Return the [x, y] coordinate for the center point of the cell that contains the specified text.  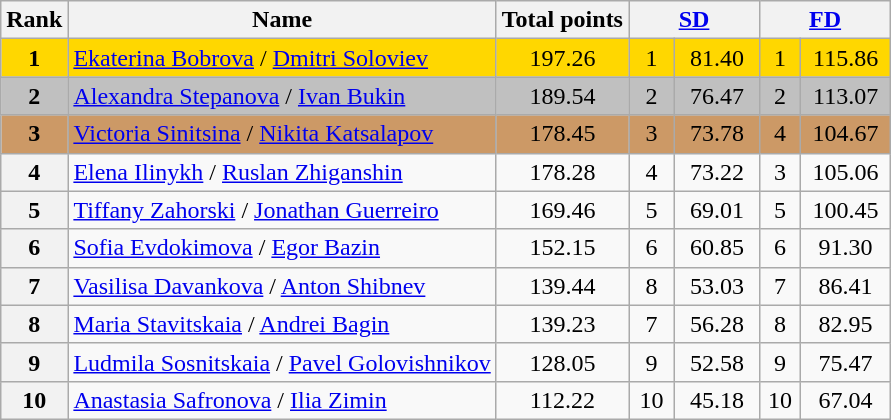
Anastasia Safronova / Ilia Zimin [282, 400]
178.28 [562, 172]
Rank [34, 20]
FD [826, 20]
Maria Stavitskaia / Andrei Bagin [282, 324]
139.44 [562, 286]
75.47 [846, 362]
53.03 [716, 286]
178.45 [562, 134]
Alexandra Stepanova / Ivan Bukin [282, 96]
Tiffany Zahorski / Jonathan Guerreiro [282, 210]
Total points [562, 20]
67.04 [846, 400]
189.54 [562, 96]
81.40 [716, 58]
100.45 [846, 210]
SD [694, 20]
Elena Ilinykh / Ruslan Zhiganshin [282, 172]
86.41 [846, 286]
52.58 [716, 362]
105.06 [846, 172]
Name [282, 20]
60.85 [716, 248]
45.18 [716, 400]
104.67 [846, 134]
69.01 [716, 210]
91.30 [846, 248]
Ludmila Sosnitskaia / Pavel Golovishnikov [282, 362]
82.95 [846, 324]
Victoria Sinitsina / Nikita Katsalapov [282, 134]
152.15 [562, 248]
56.28 [716, 324]
169.46 [562, 210]
128.05 [562, 362]
139.23 [562, 324]
Sofia Evdokimova / Egor Bazin [282, 248]
115.86 [846, 58]
73.78 [716, 134]
Ekaterina Bobrova / Dmitri Soloviev [282, 58]
76.47 [716, 96]
112.22 [562, 400]
197.26 [562, 58]
73.22 [716, 172]
Vasilisa Davankova / Anton Shibnev [282, 286]
113.07 [846, 96]
